Output the (x, y) coordinate of the center of the cell containing the given text.  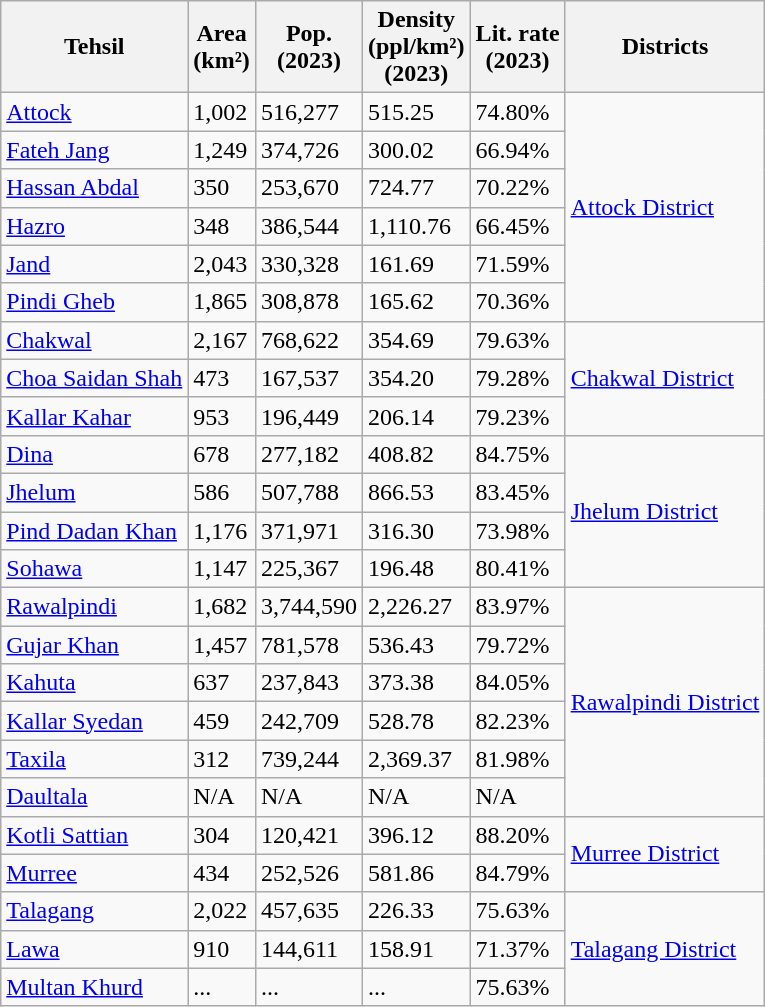
507,788 (308, 492)
Districts (665, 47)
84.79% (518, 873)
71.37% (518, 949)
581.86 (416, 873)
237,843 (308, 683)
330,328 (308, 264)
316.30 (416, 531)
1,002 (222, 112)
74.80% (518, 112)
252,526 (308, 873)
83.45% (518, 492)
73.98% (518, 531)
70.36% (518, 302)
1,682 (222, 607)
374,726 (308, 150)
308,878 (308, 302)
206.14 (416, 416)
768,622 (308, 340)
953 (222, 416)
2,167 (222, 340)
79.23% (518, 416)
Gujar Khan (94, 645)
70.22% (518, 188)
Chakwal (94, 340)
459 (222, 721)
253,670 (308, 188)
Multan Khurd (94, 987)
Tehsil (94, 47)
Jand (94, 264)
Dina (94, 454)
354.69 (416, 340)
304 (222, 835)
Pindi Gheb (94, 302)
1,110.76 (416, 226)
1,457 (222, 645)
515.25 (416, 112)
161.69 (416, 264)
66.94% (518, 150)
3,744,590 (308, 607)
Pind Dadan Khan (94, 531)
81.98% (518, 759)
1,865 (222, 302)
84.75% (518, 454)
528.78 (416, 721)
536.43 (416, 645)
Density(ppl/km²)(2023) (416, 47)
88.20% (518, 835)
866.53 (416, 492)
678 (222, 454)
Daultala (94, 797)
348 (222, 226)
312 (222, 759)
396.12 (416, 835)
2,022 (222, 911)
84.05% (518, 683)
Kallar Syedan (94, 721)
80.41% (518, 569)
165.62 (416, 302)
Pop.(2023) (308, 47)
Attock District (665, 207)
Fateh Jang (94, 150)
167,537 (308, 378)
196,449 (308, 416)
Taxila (94, 759)
Murree (94, 873)
Rawalpindi District (665, 702)
120,421 (308, 835)
434 (222, 873)
196.48 (416, 569)
Jhelum District (665, 511)
371,971 (308, 531)
637 (222, 683)
Rawalpindi (94, 607)
82.23% (518, 721)
386,544 (308, 226)
Murree District (665, 854)
2,043 (222, 264)
Talagang District (665, 949)
1,249 (222, 150)
242,709 (308, 721)
Chakwal District (665, 378)
225,367 (308, 569)
226.33 (416, 911)
739,244 (308, 759)
781,578 (308, 645)
586 (222, 492)
Kallar Kahar (94, 416)
Choa Saidan Shah (94, 378)
300.02 (416, 150)
83.97% (518, 607)
Lit. rate(2023) (518, 47)
144,611 (308, 949)
373.38 (416, 683)
Kotli Sattian (94, 835)
79.63% (518, 340)
277,182 (308, 454)
66.45% (518, 226)
Area(km²) (222, 47)
79.72% (518, 645)
2,226.27 (416, 607)
1,176 (222, 531)
Talagang (94, 911)
1,147 (222, 569)
473 (222, 378)
Hassan Abdal (94, 188)
516,277 (308, 112)
910 (222, 949)
71.59% (518, 264)
350 (222, 188)
Lawa (94, 949)
2,369.37 (416, 759)
354.20 (416, 378)
Kahuta (94, 683)
457,635 (308, 911)
724.77 (416, 188)
Hazro (94, 226)
Sohawa (94, 569)
158.91 (416, 949)
Jhelum (94, 492)
Attock (94, 112)
79.28% (518, 378)
408.82 (416, 454)
